Pinpoint the cell where the given text exists, returning its (X, Y) midpoint coordinate. 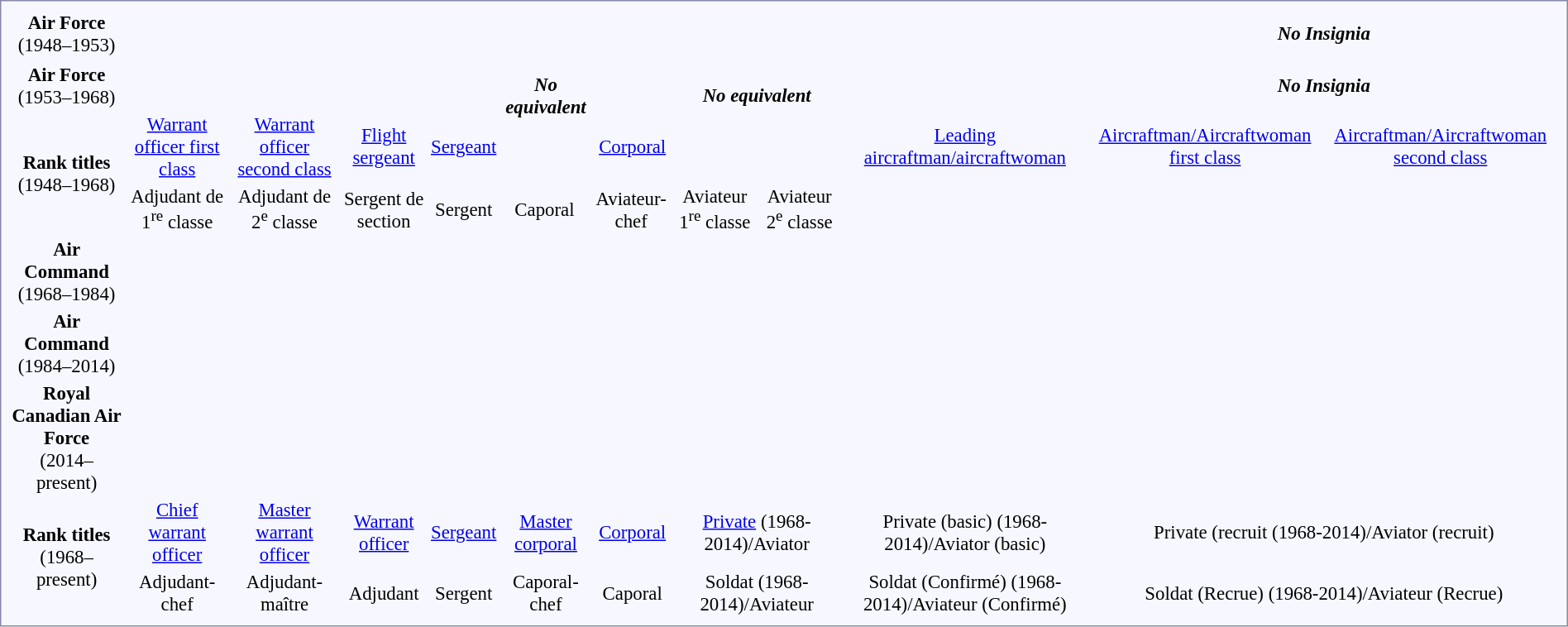
Leading aircraftman/aircraftwoman (965, 146)
Aircraftman/Aircraftwoman second class (1441, 146)
Warrant officer second class (284, 146)
Chief warrant officer (177, 533)
Warrant officer (384, 533)
Air Command(1968–1984) (66, 272)
Aviateur 2e classe (799, 209)
Soldat (Recrue) (1968-2014)/Aviateur (Recrue) (1324, 594)
Air Command(1984–2014) (66, 344)
Aviateur-chef (631, 209)
Sergent de section (384, 209)
Adjudant de 2e classe (284, 209)
Soldat (Confirmé) (1968-2014)/Aviateur (Confirmé) (965, 594)
Warrant officer first class (177, 146)
Flight sergeant (384, 146)
Private (recruit (1968-2014)/Aviator (recruit) (1324, 533)
Caporal-chef (546, 594)
Air Force(1948–1953) (66, 33)
Adjudant-chef (177, 594)
Adjudant-maître (284, 594)
Adjudant de 1re classe (177, 209)
Royal Canadian Air Force(2014–present) (66, 438)
Private (1968-2014)/Aviator (757, 533)
Private (basic) (1968-2014)/Aviator (basic) (965, 533)
Adjudant (384, 594)
Soldat (1968-2014)/Aviateur (757, 594)
Aviateur 1re classe (715, 209)
Aircraftman/Aircraftwoman first class (1206, 146)
Rank titles(1968–present) (66, 558)
Master corporal (546, 533)
Air Force(1953–1968) (66, 86)
Rank titles(1948–1968) (66, 174)
Master warrant officer (284, 533)
